Determine the (x, y) coordinate at the center of the cell enclosing the given text.  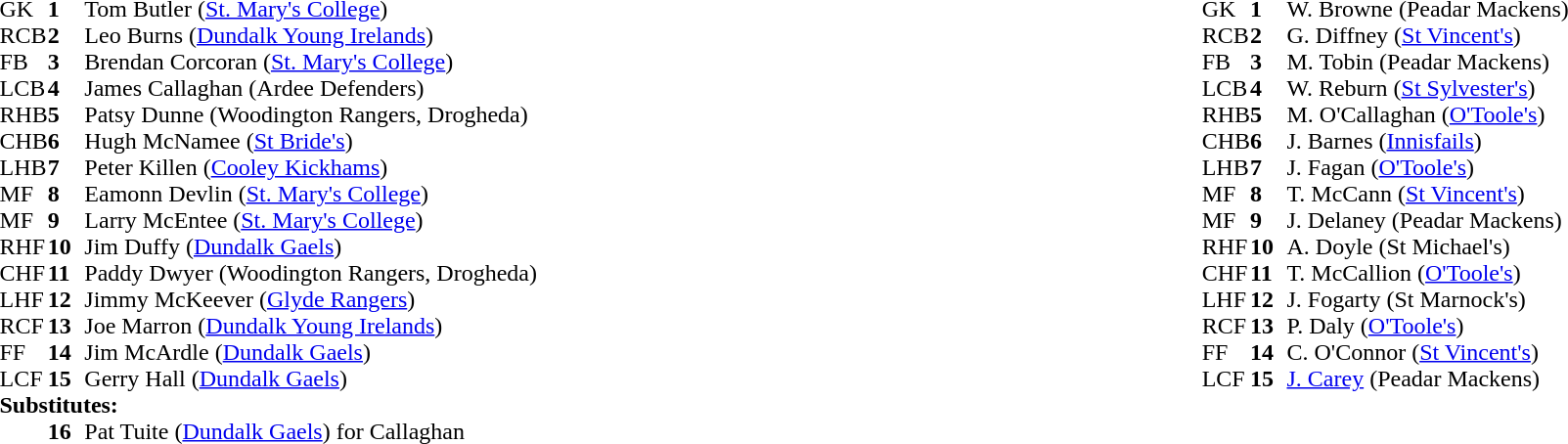
T. McCann (St Vincent's) (1427, 194)
Joe Marron (Dundalk Young Irelands) (311, 327)
Jim McArdle (Dundalk Gaels) (311, 352)
Paddy Dwyer (Woodington Rangers, Drogheda) (311, 274)
Jimmy McKeever (Glyde Rangers) (311, 299)
Gerry Hall (Dundalk Gaels) (311, 379)
C. O'Connor (St Vincent's) (1427, 352)
Patsy Dunne (Woodington Rangers, Drogheda) (311, 115)
Substitutes: (268, 405)
Eamonn Devlin (St. Mary's College) (311, 194)
Hugh McNamee (St Bride's) (311, 141)
W. Reburn (St Sylvester's) (1427, 88)
J. Fagan (O'Toole's) (1427, 168)
James Callaghan (Ardee Defenders) (311, 88)
J. Barnes (Innisfails) (1427, 141)
M. O'Callaghan (O'Toole's) (1427, 115)
Peter Killen (Cooley Kickhams) (311, 168)
Jim Duffy (Dundalk Gaels) (311, 246)
Larry McEntee (St. Mary's College) (311, 221)
Leo Burns (Dundalk Young Irelands) (311, 35)
J. Fogarty (St Marnock's) (1427, 299)
M. Tobin (Peadar Mackens) (1427, 63)
T. McCallion (O'Toole's) (1427, 274)
P. Daly (O'Toole's) (1427, 327)
G. Diffney (St Vincent's) (1427, 35)
Brendan Corcoran (St. Mary's College) (311, 63)
J. Carey (Peadar Mackens) (1427, 379)
A. Doyle (St Michael's) (1427, 246)
J. Delaney (Peadar Mackens) (1427, 221)
